Extract the (X, Y) coordinate from the center of the cell holding the provided text.  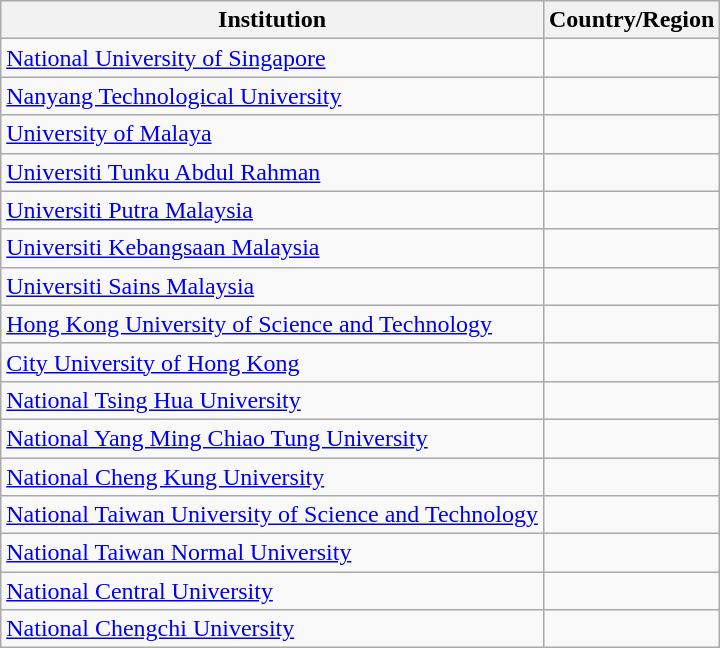
Hong Kong University of Science and Technology (272, 324)
National Yang Ming Chiao Tung University (272, 438)
Universiti Kebangsaan Malaysia (272, 248)
National Cheng Kung University (272, 477)
National University of Singapore (272, 58)
National Taiwan University of Science and Technology (272, 515)
National Taiwan Normal University (272, 553)
Institution (272, 20)
National Tsing Hua University (272, 400)
Universiti Putra Malaysia (272, 210)
Nanyang Technological University (272, 96)
National Central University (272, 591)
National Chengchi University (272, 629)
Universiti Sains Malaysia (272, 286)
University of Malaya (272, 134)
Universiti Tunku Abdul Rahman (272, 172)
Country/Region (631, 20)
City University of Hong Kong (272, 362)
